From the cell containing the given text, extract its center point as (x, y) coordinate. 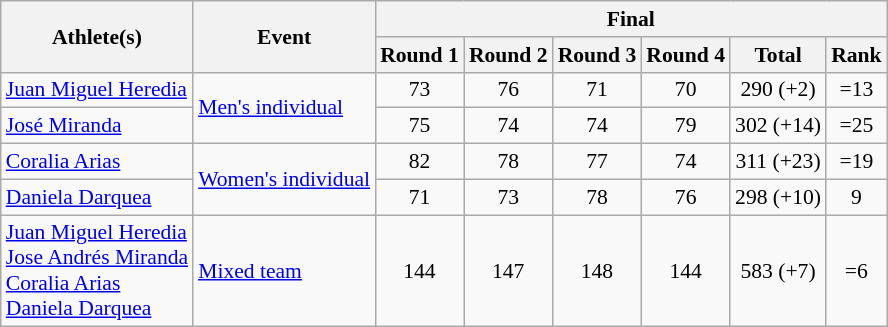
Mixed team (284, 271)
=13 (856, 90)
=6 (856, 271)
Women's individual (284, 180)
Juan Miguel Heredia (97, 90)
147 (508, 271)
Athlete(s) (97, 36)
Round 4 (686, 55)
Round 1 (420, 55)
Final (631, 19)
Daniela Darquea (97, 197)
José Miranda (97, 126)
302 (+14) (778, 126)
Total (778, 55)
311 (+23) (778, 162)
298 (+10) (778, 197)
583 (+7) (778, 271)
82 (420, 162)
Men's individual (284, 108)
Juan Miguel HerediaJose Andrés MirandaCoralia AriasDaniela Darquea (97, 271)
=25 (856, 126)
Round 2 (508, 55)
=19 (856, 162)
290 (+2) (778, 90)
148 (598, 271)
9 (856, 197)
77 (598, 162)
75 (420, 126)
Event (284, 36)
Rank (856, 55)
70 (686, 90)
Coralia Arias (97, 162)
79 (686, 126)
Round 3 (598, 55)
